Detect which cell encompasses the target text, then output its [x, y] center coordinate. 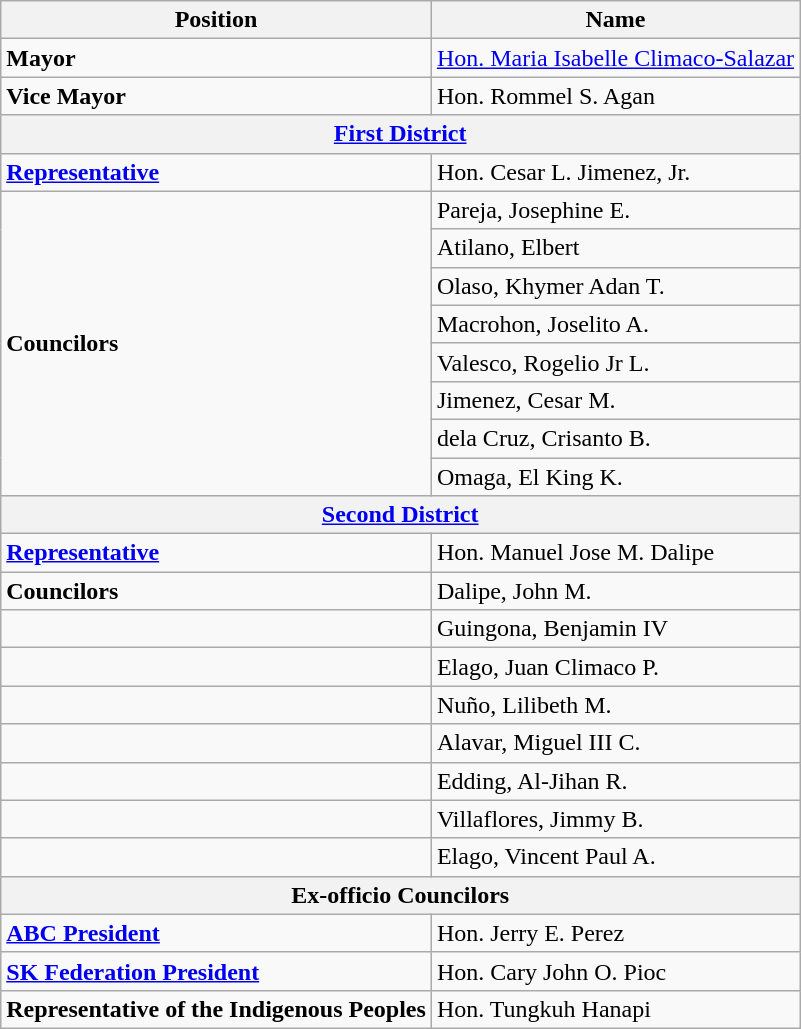
Nuño, Lilibeth M. [615, 705]
Jimenez, Cesar M. [615, 400]
Hon. Tungkuh Hanapi [615, 1009]
Guingona, Benjamin IV [615, 629]
Pareja, Josephine E. [615, 210]
ABC President [216, 933]
Elago, Vincent Paul A. [615, 857]
Hon. Manuel Jose M. Dalipe [615, 553]
Hon. Cary John O. Pioc [615, 971]
Hon. Rommel S. Agan [615, 96]
Alavar, Miguel III C. [615, 743]
Hon. Jerry E. Perez [615, 933]
Atilano, Elbert [615, 248]
Hon. Maria Isabelle Climaco-Salazar [615, 58]
Olaso, Khymer Adan T. [615, 286]
Omaga, El King K. [615, 477]
Valesco, Rogelio Jr L. [615, 362]
Elago, Juan Climaco P. [615, 667]
Position [216, 20]
Edding, Al-Jihan R. [615, 781]
Macrohon, Joselito A. [615, 324]
Villaflores, Jimmy B. [615, 819]
Vice Mayor [216, 96]
Dalipe, John M. [615, 591]
Hon. Cesar L. Jimenez, Jr. [615, 172]
Name [615, 20]
dela Cruz, Crisanto B. [615, 438]
Second District [400, 515]
Representative of the Indigenous Peoples [216, 1009]
Mayor [216, 58]
Ex-officio Councilors [400, 895]
SK Federation President [216, 971]
First District [400, 134]
